Capture the cell that displays the provided text and extract its (x, y) central coordinate. 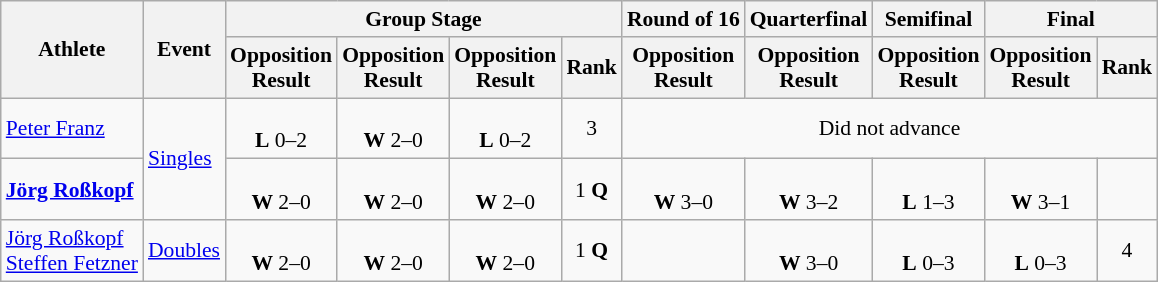
Did not advance (890, 128)
Final (1070, 19)
3 (592, 128)
Semifinal (928, 19)
Round of 16 (684, 19)
Doubles (184, 250)
4 (1128, 250)
W 3–1 (1040, 190)
Peter Franz (72, 128)
Athlete (72, 50)
W 3–2 (809, 190)
Quarterfinal (809, 19)
Event (184, 50)
Group Stage (424, 19)
Jörg RoßkopfSteffen Fetzner (72, 250)
L 1–3 (928, 190)
Jörg Roßkopf (72, 190)
Singles (184, 159)
